Output the [x, y] coordinate of the center of the cell containing the given text.  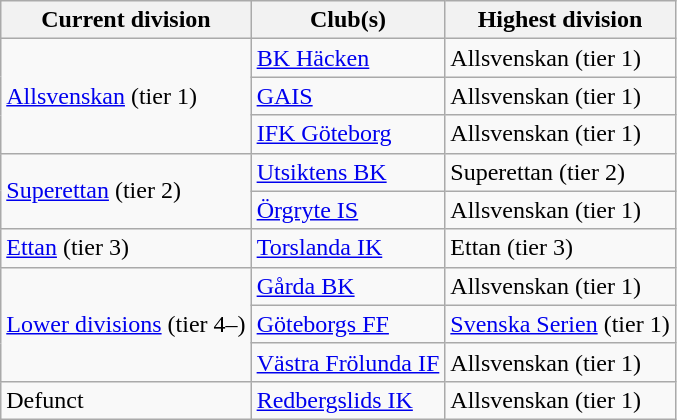
Örgryte IS [348, 210]
Gårda BK [348, 286]
Club(s) [348, 20]
Current division [126, 20]
IFK Göteborg [348, 134]
Göteborgs FF [348, 324]
Defunct [126, 400]
Utsiktens BK [348, 172]
Västra Frölunda IF [348, 362]
Highest division [560, 20]
Torslanda IK [348, 248]
Redbergslids IK [348, 400]
Svenska Serien (tier 1) [560, 324]
BK Häcken [348, 58]
Lower divisions (tier 4–) [126, 324]
GAIS [348, 96]
